Return [X, Y] of the center of cell containing provided text 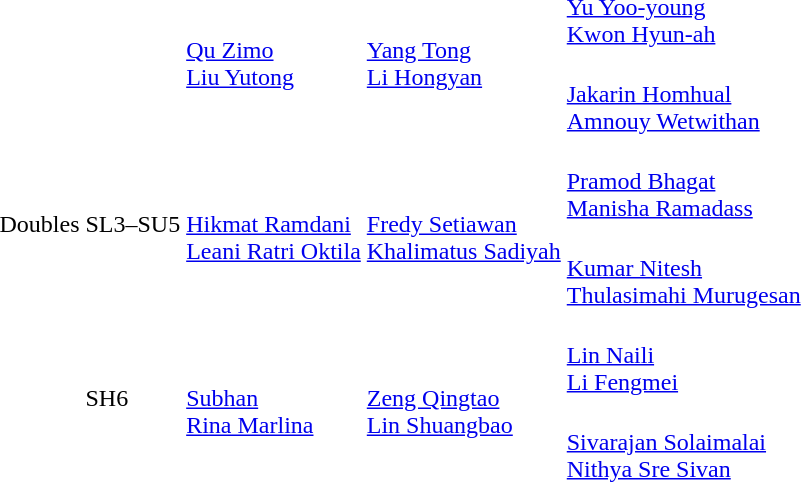
Fredy SetiawanKhalimatus Sadiyah [464, 224]
Hikmat RamdaniLeani Ratri Oktila [274, 224]
SL3–SU5 [133, 224]
